Determine the (X, Y) coordinate at the center of the cell enclosing the given text.  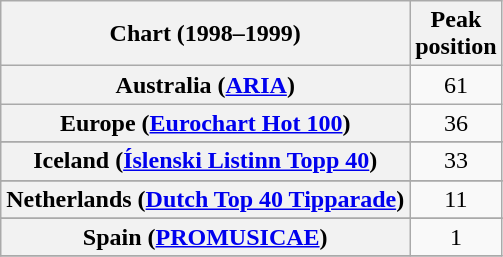
36 (456, 123)
Australia (ARIA) (206, 85)
33 (456, 161)
Europe (Eurochart Hot 100) (206, 123)
Chart (1998–1999) (206, 34)
Peakposition (456, 34)
Iceland (Íslenski Listinn Topp 40) (206, 161)
61 (456, 85)
Netherlands (Dutch Top 40 Tipparade) (206, 199)
1 (456, 237)
11 (456, 199)
Spain (PROMUSICAE) (206, 237)
